Find where the given text appears and provide that cell's center as [x, y] coordinate. 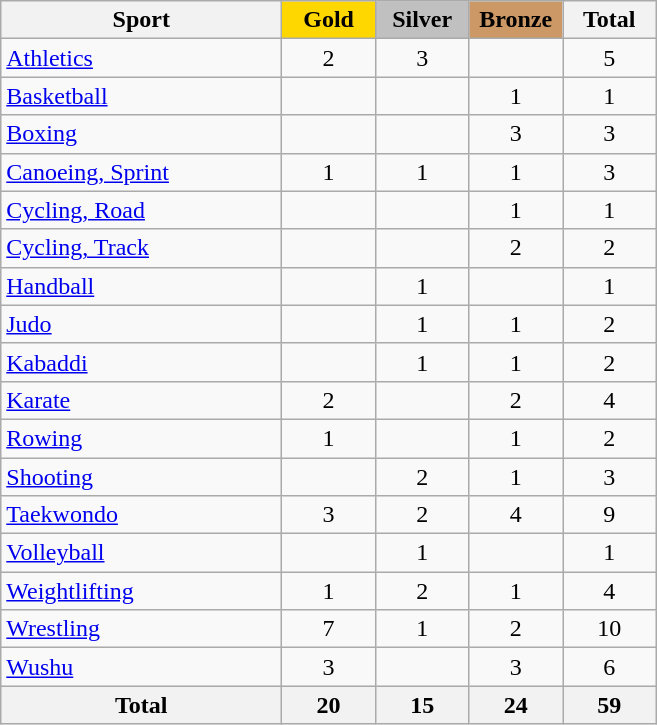
6 [609, 667]
24 [516, 705]
Silver [422, 20]
7 [329, 629]
Basketball [142, 96]
Wrestling [142, 629]
9 [609, 515]
Taekwondo [142, 515]
Handball [142, 286]
10 [609, 629]
Volleyball [142, 553]
5 [609, 58]
Wushu [142, 667]
Cycling, Track [142, 248]
20 [329, 705]
Shooting [142, 477]
Karate [142, 400]
15 [422, 705]
Judo [142, 324]
Gold [329, 20]
Bronze [516, 20]
Athletics [142, 58]
Sport [142, 20]
Canoeing, Sprint [142, 172]
Rowing [142, 438]
Cycling, Road [142, 210]
59 [609, 705]
Boxing [142, 134]
Kabaddi [142, 362]
Weightlifting [142, 591]
